Provide the (X, Y) coordinate of the cell's center where the given text is located.  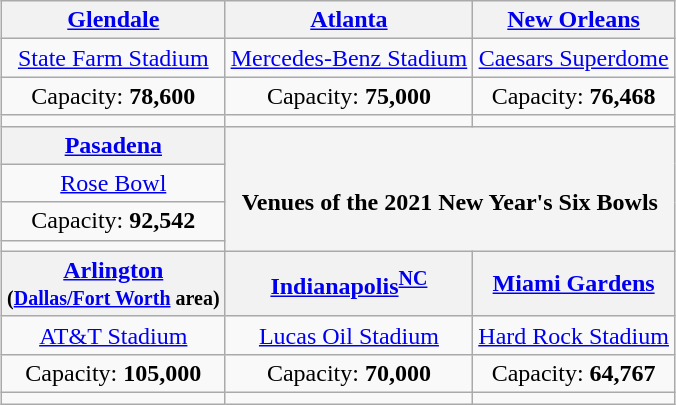
Atlanta (349, 20)
Arlington(Dallas/Fort Worth area) (114, 284)
Pasadena (114, 145)
Caesars Superdome (574, 58)
Rose Bowl (114, 183)
New Orleans (574, 20)
IndianapolisNC (349, 284)
State Farm Stadium (114, 58)
Hard Rock Stadium (574, 335)
Capacity: 76,468 (574, 96)
Capacity: 70,000 (349, 373)
Lucas Oil Stadium (349, 335)
Capacity: 105,000 (114, 373)
AT&T Stadium (114, 335)
Venues of the 2021 New Year's Six Bowls (450, 188)
Capacity: 75,000 (349, 96)
Glendale (114, 20)
Capacity: 92,542 (114, 221)
Capacity: 78,600 (114, 96)
Miami Gardens (574, 284)
Capacity: 64,767 (574, 373)
Mercedes-Benz Stadium (349, 58)
